Output the [x, y] coordinate of the center of the cell containing the given text.  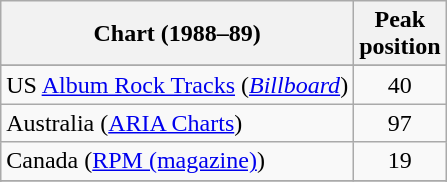
Canada (RPM (magazine)) [178, 161]
19 [400, 161]
US Album Rock Tracks (Billboard) [178, 85]
Chart (1988–89) [178, 34]
Peakposition [400, 34]
Australia (ARIA Charts) [178, 123]
97 [400, 123]
40 [400, 85]
